Determine the [x, y] coordinate at the center of the cell enclosing the given text.  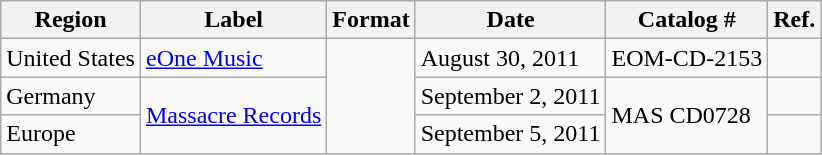
Region [71, 20]
MAS CD0728 [687, 115]
EOM-CD-2153 [687, 58]
Format [371, 20]
Date [510, 20]
August 30, 2011 [510, 58]
September 5, 2011 [510, 134]
United States [71, 58]
Label [233, 20]
eOne Music [233, 58]
Massacre Records [233, 115]
Ref. [794, 20]
Germany [71, 96]
Europe [71, 134]
Catalog # [687, 20]
September 2, 2011 [510, 96]
